Output the (X, Y) coordinate of the center of the cell containing the given text.  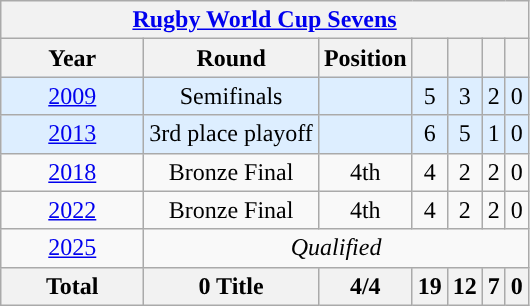
Position (365, 58)
19 (430, 286)
2009 (72, 96)
Qualified (336, 248)
3 (464, 96)
7 (494, 286)
12 (464, 286)
Year (72, 58)
0 Title (232, 286)
2025 (72, 248)
4/4 (365, 286)
2018 (72, 172)
Rugby World Cup Sevens (265, 20)
1 (494, 134)
3rd place playoff (232, 134)
6 (430, 134)
Round (232, 58)
Total (72, 286)
2022 (72, 210)
Semifinals (232, 96)
2013 (72, 134)
